Capture the cell that displays the provided text and extract its [x, y] central coordinate. 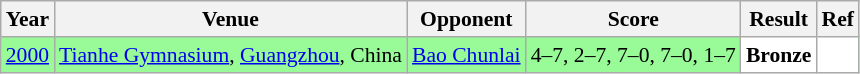
Result [779, 19]
Venue [230, 19]
Year [28, 19]
Bronze [779, 55]
2000 [28, 55]
Ref [838, 19]
Bao Chunlai [466, 55]
Tianhe Gymnasium, Guangzhou, China [230, 55]
Score [634, 19]
Opponent [466, 19]
4–7, 2–7, 7–0, 7–0, 1–7 [634, 55]
